Return the [X, Y] coordinate for the center point of the cell that contains the specified text.  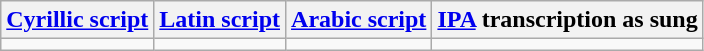
Latin script [220, 20]
Cyrillic script [78, 20]
Arabic script [359, 20]
IPA transcription as sung [568, 20]
